Return (x, y) of the center of cell containing provided text 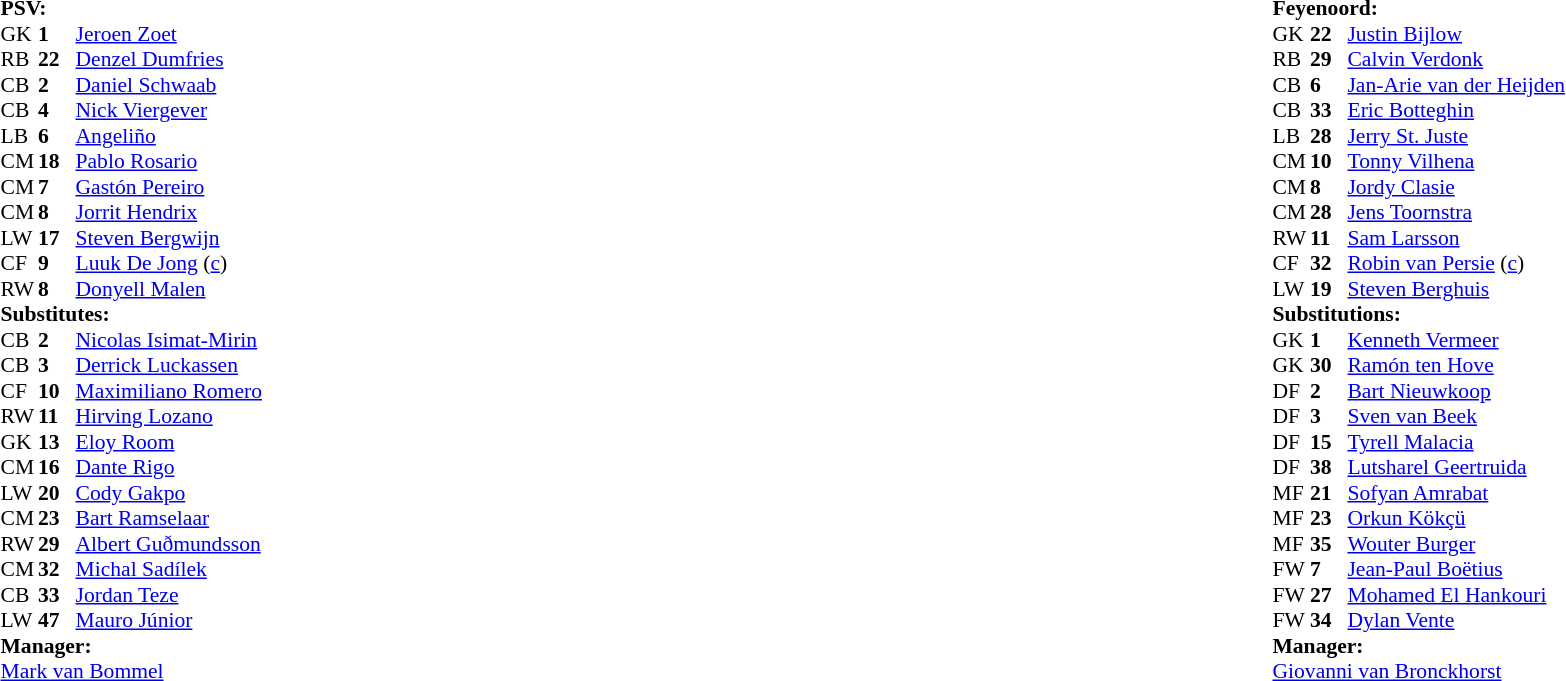
Tonny Vilhena (1456, 161)
Jean-Paul Boëtius (1456, 569)
17 (57, 238)
Albert Guðmundsson (169, 544)
Donyell Malen (169, 289)
Derrick Luckassen (169, 365)
Cody Gakpo (169, 493)
Orkun Kökçü (1456, 519)
Nick Viergever (169, 111)
30 (1329, 365)
4 (57, 111)
35 (1329, 544)
15 (1329, 442)
Steven Berghuis (1456, 289)
Mauro Júnior (169, 621)
38 (1329, 467)
Luuk De Jong (c) (169, 263)
Daniel Schwaab (169, 85)
Hirving Lozano (169, 417)
Michal Sadílek (169, 569)
18 (57, 161)
Substitutions: (1418, 315)
Bart Nieuwkoop (1456, 391)
Pablo Rosario (169, 161)
Denzel Dumfries (169, 59)
Dante Rigo (169, 467)
Substitutes: (130, 315)
Jorrit Hendrix (169, 213)
Calvin Verdonk (1456, 59)
Sofyan Amrabat (1456, 493)
20 (57, 493)
Eric Botteghin (1456, 111)
27 (1329, 595)
Tyrell Malacia (1456, 442)
Lutsharel Geertruida (1456, 467)
Jerry St. Juste (1456, 136)
Gastón Pereiro (169, 187)
13 (57, 442)
Eloy Room (169, 442)
Maximiliano Romero (169, 391)
Jordan Teze (169, 595)
Mohamed El Hankouri (1456, 595)
19 (1329, 289)
Sam Larsson (1456, 238)
Sven van Beek (1456, 417)
47 (57, 621)
34 (1329, 621)
Angeliño (169, 136)
Jan-Arie van der Heijden (1456, 85)
9 (57, 263)
21 (1329, 493)
Jordy Clasie (1456, 187)
Jeroen Zoet (169, 34)
Ramón ten Hove (1456, 365)
Robin van Persie (c) (1456, 263)
Nicolas Isimat-Mirin (169, 340)
Justin Bijlow (1456, 34)
Wouter Burger (1456, 544)
16 (57, 467)
Dylan Vente (1456, 621)
Bart Ramselaar (169, 519)
Jens Toornstra (1456, 213)
Kenneth Vermeer (1456, 340)
Steven Bergwijn (169, 238)
